Locate the cell with the specified text and output its [X, Y] center coordinate. 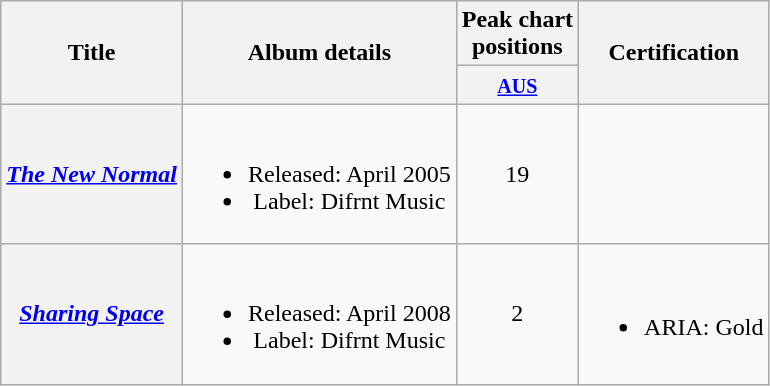
Sharing Space [92, 314]
ARIA: Gold [674, 314]
19 [517, 174]
Album details [319, 52]
Title [92, 52]
AUS [517, 85]
Peak chartpositions [517, 34]
Released: April 2008Label: Difrnt Music [319, 314]
Certification [674, 52]
Released: April 2005Label: Difrnt Music [319, 174]
2 [517, 314]
The New Normal [92, 174]
